Pinpoint the cell where the given text exists, returning its [X, Y] midpoint coordinate. 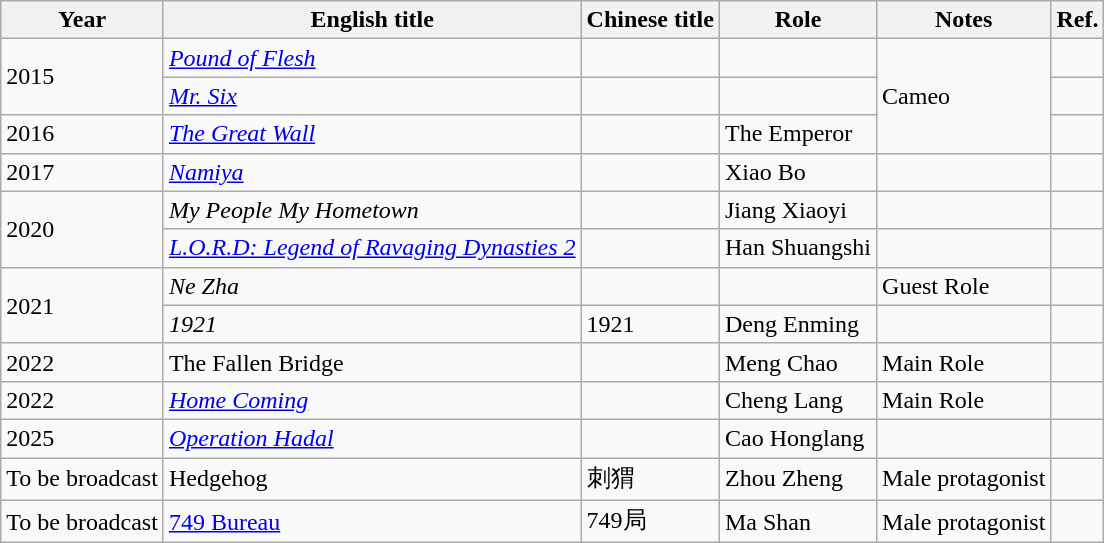
Cao Honglang [798, 438]
Deng Enming [798, 324]
L.O.R.D: Legend of Ravaging Dynasties 2 [372, 248]
Hedgehog [372, 480]
The Fallen Bridge [372, 362]
Namiya [372, 172]
Pound of Flesh [372, 58]
Operation Hadal [372, 438]
2021 [82, 305]
Home Coming [372, 400]
2020 [82, 229]
749 Bureau [372, 522]
2015 [82, 77]
Ma Shan [798, 522]
Chinese title [650, 20]
Meng Chao [798, 362]
The Emperor [798, 134]
Ne Zha [372, 286]
749局 [650, 522]
刺猬 [650, 480]
Guest Role [964, 286]
The Great Wall [372, 134]
Zhou Zheng [798, 480]
2025 [82, 438]
Year [82, 20]
Role [798, 20]
Ref. [1078, 20]
Mr. Six [372, 96]
2016 [82, 134]
Notes [964, 20]
Jiang Xiaoyi [798, 210]
Han Shuangshi [798, 248]
English title [372, 20]
Xiao Bo [798, 172]
2017 [82, 172]
My People My Hometown [372, 210]
Cheng Lang [798, 400]
Cameo [964, 96]
